Detect which cell encompasses the target text, then output its (x, y) center coordinate. 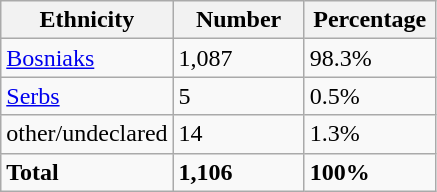
Ethnicity (87, 20)
100% (370, 172)
Serbs (87, 96)
Total (87, 172)
0.5% (370, 96)
Percentage (370, 20)
98.3% (370, 58)
14 (238, 134)
other/undeclared (87, 134)
1,087 (238, 58)
Number (238, 20)
1,106 (238, 172)
Bosniaks (87, 58)
5 (238, 96)
1.3% (370, 134)
